Extract the (x, y) coordinate from the center of the cell holding the provided text.  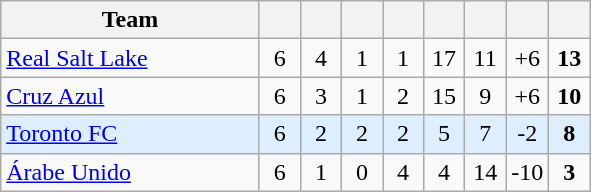
11 (486, 58)
8 (570, 134)
5 (444, 134)
Árabe Unido (130, 172)
Toronto FC (130, 134)
0 (362, 172)
17 (444, 58)
13 (570, 58)
9 (486, 96)
-2 (528, 134)
Cruz Azul (130, 96)
14 (486, 172)
Team (130, 20)
10 (570, 96)
-10 (528, 172)
7 (486, 134)
Real Salt Lake (130, 58)
15 (444, 96)
